Provide the [X, Y] coordinate of the cell's center where the given text is located.  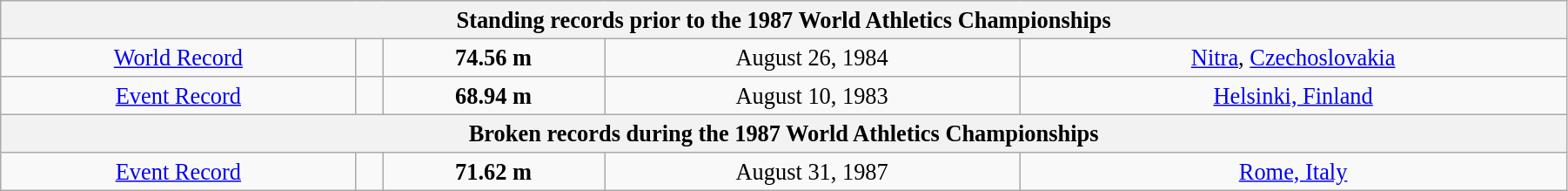
74.56 m [494, 58]
Standing records prior to the 1987 World Athletics Championships [784, 19]
August 10, 1983 [811, 95]
Nitra, Czechoslovakia [1293, 58]
Rome, Italy [1293, 172]
71.62 m [494, 172]
68.94 m [494, 95]
Broken records during the 1987 World Athletics Championships [784, 133]
August 31, 1987 [811, 172]
World Record [178, 58]
August 26, 1984 [811, 58]
Helsinki, Finland [1293, 95]
